Extract the (x, y) coordinate from the center of the cell holding the provided text.  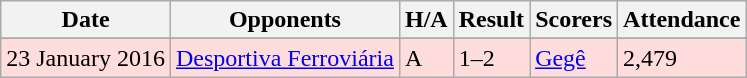
A (426, 58)
Result (491, 20)
Opponents (284, 20)
1–2 (491, 58)
Attendance (682, 20)
23 January 2016 (86, 58)
Desportiva Ferroviária (284, 58)
Scorers (574, 20)
Gegê (574, 58)
2,479 (682, 58)
H/A (426, 20)
Date (86, 20)
